Output the (x, y) coordinate of the center of the cell containing the given text.  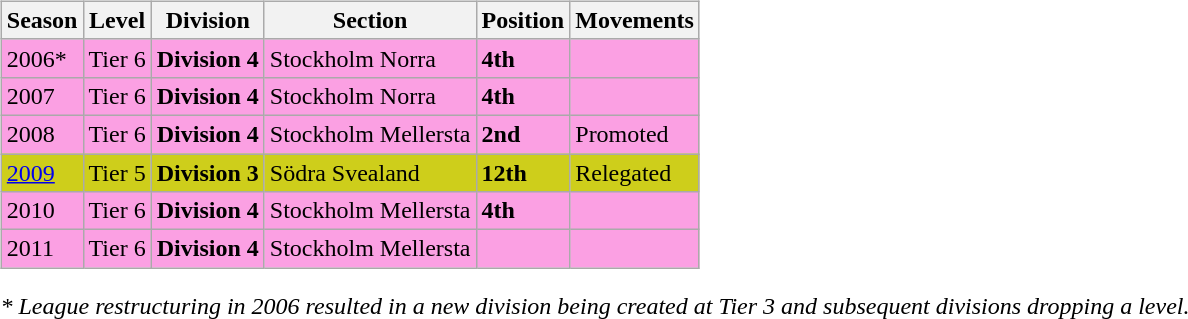
2008 (42, 134)
2006* (42, 58)
Season (42, 20)
Division 3 (208, 173)
2010 (42, 211)
Position (523, 20)
Promoted (635, 134)
Movements (635, 20)
2011 (42, 249)
Tier 5 (117, 173)
12th (523, 173)
2nd (523, 134)
Division (208, 20)
2007 (42, 96)
2009 (42, 173)
Relegated (635, 173)
Section (370, 20)
Level (117, 20)
Södra Svealand (370, 173)
